Return [x, y] of the center of cell containing provided text 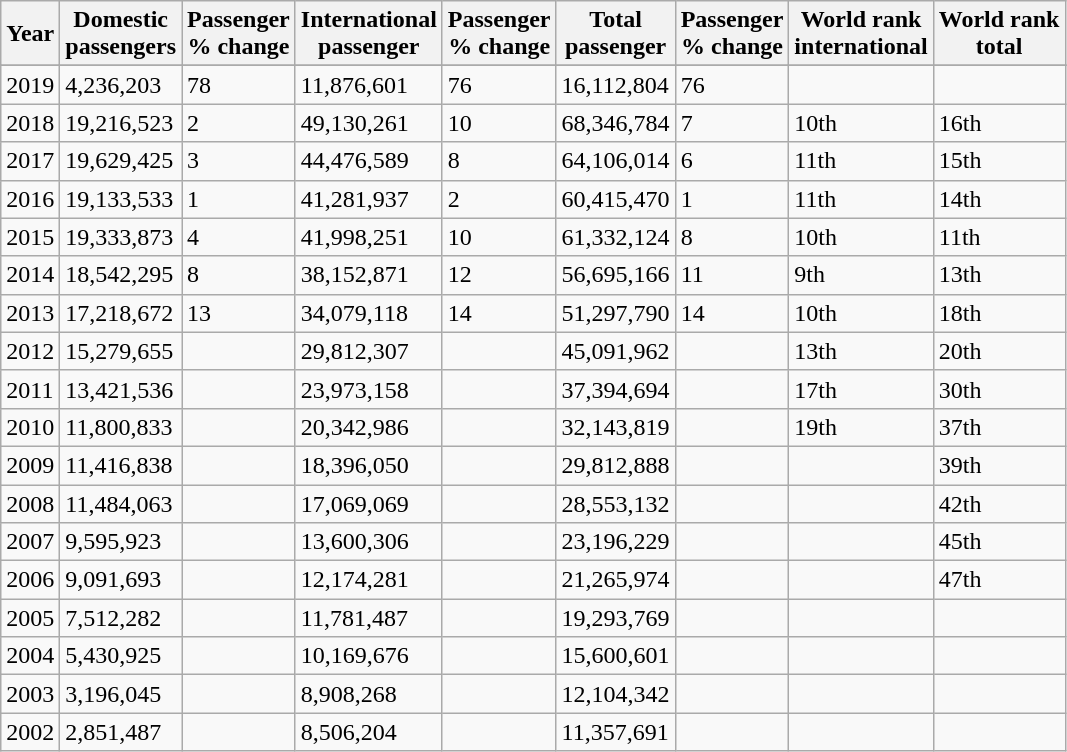
39th [999, 465]
29,812,307 [368, 351]
60,415,470 [616, 199]
37th [999, 427]
11,357,691 [616, 732]
10,169,676 [368, 656]
International passenger [368, 34]
41,281,937 [368, 199]
15,600,601 [616, 656]
16,112,804 [616, 85]
19th [861, 427]
2005 [30, 618]
44,476,589 [368, 161]
2002 [30, 732]
2016 [30, 199]
Year [30, 34]
45th [999, 542]
49,130,261 [368, 123]
16th [999, 123]
38,152,871 [368, 275]
4 [239, 237]
9,595,923 [121, 542]
21,265,974 [616, 580]
2009 [30, 465]
20th [999, 351]
20,342,986 [368, 427]
2012 [30, 351]
32,143,819 [616, 427]
World rank total [999, 34]
11 [732, 275]
19,293,769 [616, 618]
2018 [30, 123]
14th [999, 199]
28,553,132 [616, 503]
68,346,784 [616, 123]
8,506,204 [368, 732]
11,876,601 [368, 85]
2007 [30, 542]
12,174,281 [368, 580]
19,216,523 [121, 123]
6 [732, 161]
2015 [30, 237]
11,800,833 [121, 427]
2004 [30, 656]
45,091,962 [616, 351]
2003 [30, 694]
2013 [30, 313]
5,430,925 [121, 656]
64,106,014 [616, 161]
9th [861, 275]
12 [499, 275]
17,218,672 [121, 313]
2017 [30, 161]
61,332,124 [616, 237]
11,484,063 [121, 503]
19,629,425 [121, 161]
17th [861, 389]
23,196,229 [616, 542]
51,297,790 [616, 313]
41,998,251 [368, 237]
9,091,693 [121, 580]
12,104,342 [616, 694]
2010 [30, 427]
3,196,045 [121, 694]
18,396,050 [368, 465]
Total passenger [616, 34]
3 [239, 161]
7,512,282 [121, 618]
42th [999, 503]
World rank international [861, 34]
2014 [30, 275]
13,600,306 [368, 542]
37,394,694 [616, 389]
17,069,069 [368, 503]
23,973,158 [368, 389]
2019 [30, 85]
78 [239, 85]
30th [999, 389]
13,421,536 [121, 389]
13 [239, 313]
7 [732, 123]
8,908,268 [368, 694]
15th [999, 161]
11,781,487 [368, 618]
18th [999, 313]
18,542,295 [121, 275]
47th [999, 580]
19,333,873 [121, 237]
2008 [30, 503]
2006 [30, 580]
2011 [30, 389]
34,079,118 [368, 313]
Domestic passengers [121, 34]
2,851,487 [121, 732]
29,812,888 [616, 465]
11,416,838 [121, 465]
4,236,203 [121, 85]
56,695,166 [616, 275]
15,279,655 [121, 351]
19,133,533 [121, 199]
